For the text-containing cell, return its midpoint in (X, Y) coordinate format. 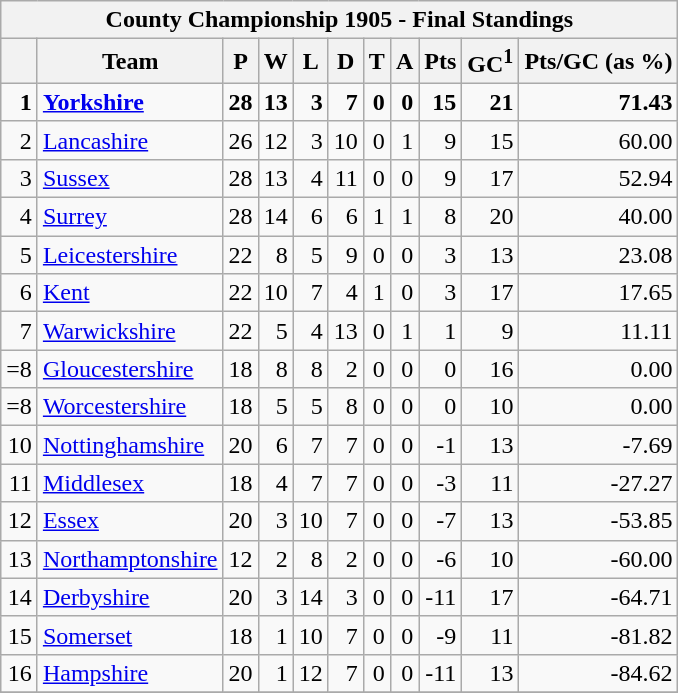
Lancashire (130, 140)
Worcestershire (130, 407)
-60.00 (598, 559)
Kent (130, 293)
40.00 (598, 217)
60.00 (598, 140)
-3 (440, 483)
Pts (440, 62)
L (310, 62)
17.65 (598, 293)
-9 (440, 635)
Surrey (130, 217)
T (376, 62)
Sussex (130, 178)
11.11 (598, 331)
-7 (440, 521)
23.08 (598, 255)
-6 (440, 559)
-1 (440, 445)
26 (240, 140)
Derbyshire (130, 597)
D (346, 62)
Gloucestershire (130, 369)
P (240, 62)
71.43 (598, 102)
Leicestershire (130, 255)
Somerset (130, 635)
W (276, 62)
-7.69 (598, 445)
Hampshire (130, 673)
-27.27 (598, 483)
52.94 (598, 178)
Middlesex (130, 483)
Pts/GC (as %) (598, 62)
-84.62 (598, 673)
A (404, 62)
Essex (130, 521)
Nottinghamshire (130, 445)
Team (130, 62)
21 (490, 102)
-53.85 (598, 521)
Yorkshire (130, 102)
County Championship 1905 - Final Standings (340, 20)
-81.82 (598, 635)
-64.71 (598, 597)
Warwickshire (130, 331)
GC1 (490, 62)
Northamptonshire (130, 559)
